Scan for the cell matching the given text and deliver its (X, Y) coordinate at center. 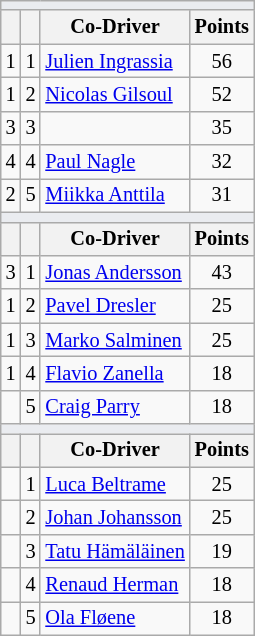
32 (222, 162)
52 (222, 94)
Marko Salminen (114, 340)
19 (222, 551)
Paul Nagle (114, 162)
Luca Beltrame (114, 484)
Miikka Anttila (114, 195)
43 (222, 272)
35 (222, 128)
Pavel Dresler (114, 306)
Johan Johansson (114, 517)
Craig Parry (114, 407)
Julien Ingrassia (114, 61)
Renaud Herman (114, 585)
Jonas Andersson (114, 272)
Ola Fløene (114, 618)
31 (222, 195)
Nicolas Gilsoul (114, 94)
56 (222, 61)
Flavio Zanella (114, 373)
Tatu Hämäläinen (114, 551)
